Find where the given text appears and provide that cell's center as [X, Y] coordinate. 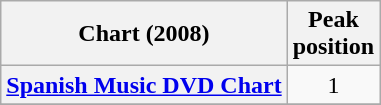
Peakposition [333, 34]
Chart (2008) [144, 34]
Spanish Music DVD Chart [144, 85]
1 [333, 85]
